Provide the (X, Y) coordinate of the cell's center where the given text is located.  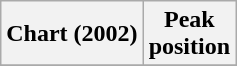
Chart (2002) (72, 34)
Peakposition (189, 34)
